Extract the (x, y) coordinate from the center of the cell holding the provided text.  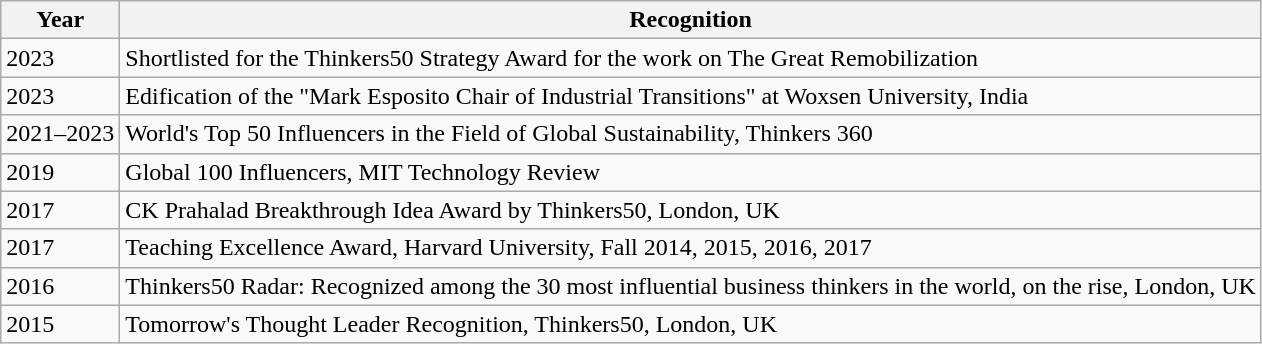
Tomorrow's Thought Leader Recognition, Thinkers50, London, UK (691, 324)
2016 (60, 286)
Shortlisted for the Thinkers50 Strategy Award for the work on The Great Remobilization (691, 58)
2015 (60, 324)
CK Prahalad Breakthrough Idea Award by Thinkers50, London, UK (691, 210)
2021–2023 (60, 134)
Thinkers50 Radar: Recognized among the 30 most influential business thinkers in the world, on the rise, London, UK (691, 286)
World's Top 50 Influencers in the Field of Global Sustainability, Thinkers 360 (691, 134)
Teaching Excellence Award, Harvard University, Fall 2014, 2015, 2016, 2017 (691, 248)
Edification of the "Mark Esposito Chair of Industrial Transitions" at Woxsen University, India (691, 96)
Recognition (691, 20)
Global 100 Influencers, MIT Technology Review (691, 172)
Year (60, 20)
2019 (60, 172)
